Detect which cell encompasses the target text, then output its [X, Y] center coordinate. 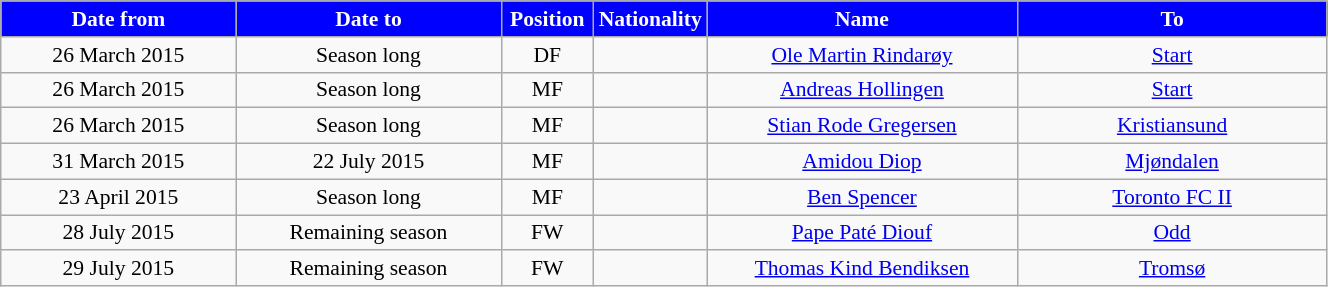
Stian Rode Gregersen [862, 126]
Date from [118, 19]
Ben Spencer [862, 197]
28 July 2015 [118, 233]
23 April 2015 [118, 197]
To [1172, 19]
Nationality [650, 19]
31 March 2015 [118, 162]
Name [862, 19]
Tromsø [1172, 269]
Toronto FC II [1172, 197]
Position [548, 19]
DF [548, 55]
22 July 2015 [368, 162]
Thomas Kind Bendiksen [862, 269]
Ole Martin Rindarøy [862, 55]
Odd [1172, 233]
Date to [368, 19]
Pape Paté Diouf [862, 233]
Amidou Diop [862, 162]
Andreas Hollingen [862, 90]
Kristiansund [1172, 126]
Mjøndalen [1172, 162]
29 July 2015 [118, 269]
